Extract the [x, y] coordinate from the center of the cell holding the provided text.  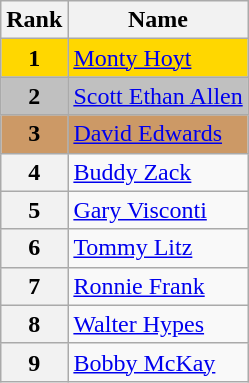
2 [34, 96]
Monty Hoyt [158, 58]
Bobby McKay [158, 362]
Rank [34, 20]
David Edwards [158, 134]
Ronnie Frank [158, 286]
7 [34, 286]
5 [34, 210]
1 [34, 58]
Scott Ethan Allen [158, 96]
3 [34, 134]
Buddy Zack [158, 172]
Tommy Litz [158, 248]
6 [34, 248]
Walter Hypes [158, 324]
Gary Visconti [158, 210]
4 [34, 172]
Name [158, 20]
9 [34, 362]
8 [34, 324]
